Search for the cell housing the specified text and yield its (X, Y) center coordinate. 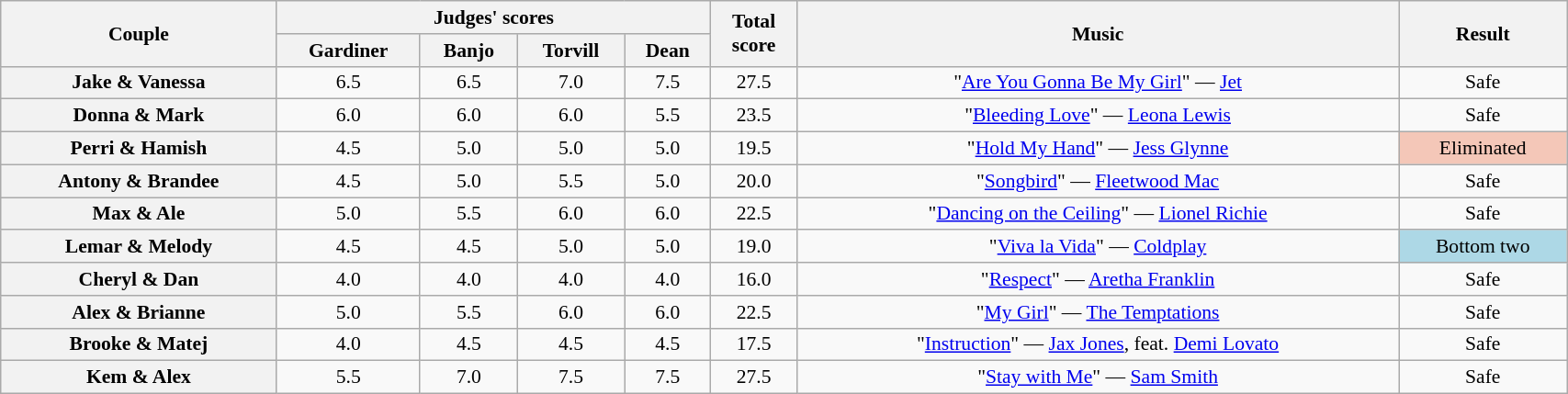
Eliminated (1483, 149)
Kem & Alex (139, 377)
Brooke & Matej (139, 344)
19.5 (754, 149)
Banjo (468, 51)
Jake & Vanessa (139, 83)
23.5 (754, 116)
Donna & Mark (139, 116)
Couple (139, 33)
"Are You Gonna Be My Girl" — Jet (1098, 83)
Dean (668, 51)
"Dancing on the Ceiling" — Lionel Richie (1098, 214)
Music (1098, 33)
Result (1483, 33)
16.0 (754, 279)
19.0 (754, 247)
Bottom two (1483, 247)
Totalscore (754, 33)
"Respect" — Aretha Franklin (1098, 279)
Max & Ale (139, 214)
Judges' scores (494, 17)
"Stay with Me" — Sam Smith (1098, 377)
"Songbird" — Fleetwood Mac (1098, 181)
Alex & Brianne (139, 312)
"Hold My Hand" — Jess Glynne (1098, 149)
20.0 (754, 181)
Cheryl & Dan (139, 279)
Gardiner (348, 51)
"Bleeding Love" — Leona Lewis (1098, 116)
Lemar & Melody (139, 247)
Antony & Brandee (139, 181)
"My Girl" — The Temptations (1098, 312)
"Instruction" — Jax Jones, feat. Demi Lovato (1098, 344)
Torvill (570, 51)
17.5 (754, 344)
Perri & Hamish (139, 149)
"Viva la Vida" — Coldplay (1098, 247)
